Output the [X, Y] coordinate of the center of the cell containing the given text.  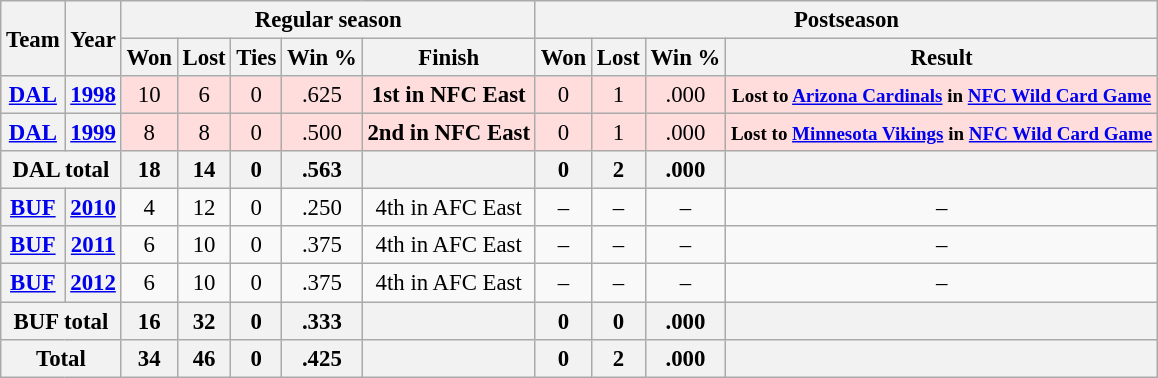
Year [93, 38]
.250 [322, 208]
.333 [322, 321]
1st in NFC East [448, 95]
16 [149, 321]
Postseason [846, 20]
DAL total [61, 170]
.625 [322, 95]
Lost to Arizona Cardinals in NFC Wild Card Game [942, 95]
BUF total [61, 321]
2nd in NFC East [448, 133]
Team [33, 38]
14 [204, 170]
.563 [322, 170]
Regular season [328, 20]
.500 [322, 133]
Finish [448, 58]
Lost to Minnesota Vikings in NFC Wild Card Game [942, 133]
12 [204, 208]
4 [149, 208]
2011 [93, 245]
46 [204, 358]
.425 [322, 358]
Total [61, 358]
18 [149, 170]
1999 [93, 133]
34 [149, 358]
1998 [93, 95]
32 [204, 321]
2012 [93, 283]
Ties [256, 58]
Result [942, 58]
2010 [93, 208]
